Find where the given text appears and provide that cell's center as (X, Y) coordinate. 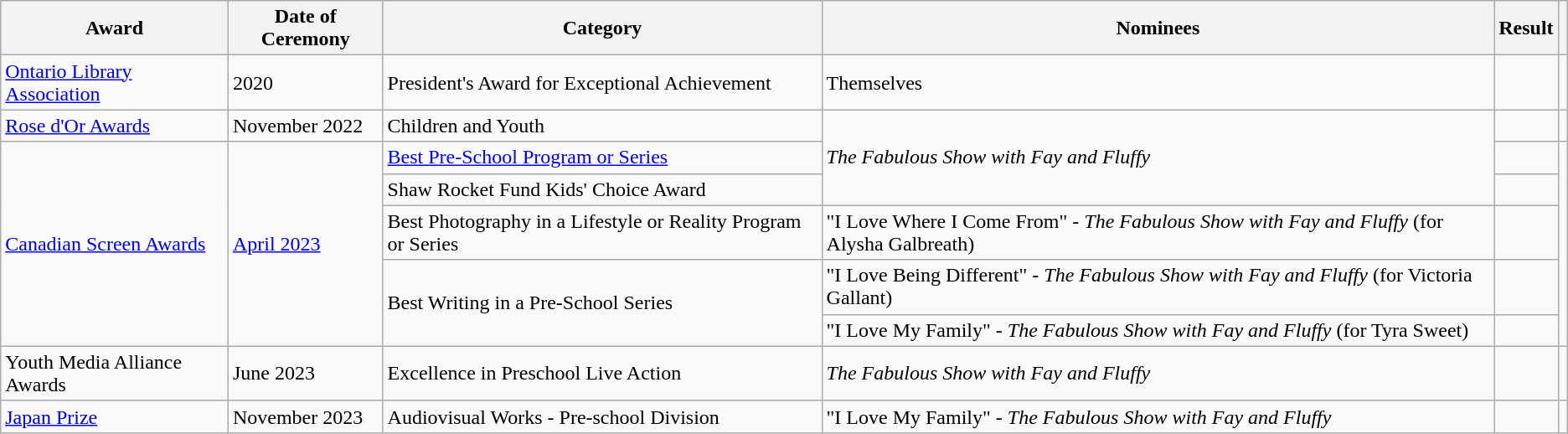
President's Award for Exceptional Achievement (602, 82)
November 2022 (305, 126)
"I Love My Family" - The Fabulous Show with Fay and Fluffy (for Tyra Sweet) (1158, 330)
Themselves (1158, 82)
Best Writing in a Pre-School Series (602, 303)
Rose d'Or Awards (115, 126)
Award (115, 28)
Canadian Screen Awards (115, 244)
November 2023 (305, 416)
Japan Prize (115, 416)
Audiovisual Works - Pre-school Division (602, 416)
2020 (305, 82)
Excellence in Preschool Live Action (602, 374)
Category (602, 28)
"I Love My Family" - The Fabulous Show with Fay and Fluffy (1158, 416)
Best Pre-School Program or Series (602, 158)
"I Love Where I Come From" - The Fabulous Show with Fay and Fluffy (for Alysha Galbreath) (1158, 233)
Children and Youth (602, 126)
Best Photography in a Lifestyle or Reality Program or Series (602, 233)
"I Love Being Different" - The Fabulous Show with Fay and Fluffy (for Victoria Gallant) (1158, 287)
Youth Media Alliance Awards (115, 374)
Shaw Rocket Fund Kids' Choice Award (602, 189)
Result (1526, 28)
Date of Ceremony (305, 28)
April 2023 (305, 244)
June 2023 (305, 374)
Ontario Library Association (115, 82)
Nominees (1158, 28)
